Determine the (X, Y) coordinate at the center of the cell enclosing the given text.  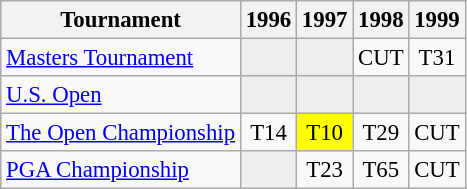
1999 (437, 20)
1998 (381, 20)
T23 (325, 170)
Tournament (121, 20)
1996 (268, 20)
The Open Championship (121, 133)
T29 (381, 133)
T65 (381, 170)
U.S. Open (121, 95)
1997 (325, 20)
T14 (268, 133)
T10 (325, 133)
T31 (437, 58)
Masters Tournament (121, 58)
PGA Championship (121, 170)
